Detect which cell encompasses the target text, then output its [x, y] center coordinate. 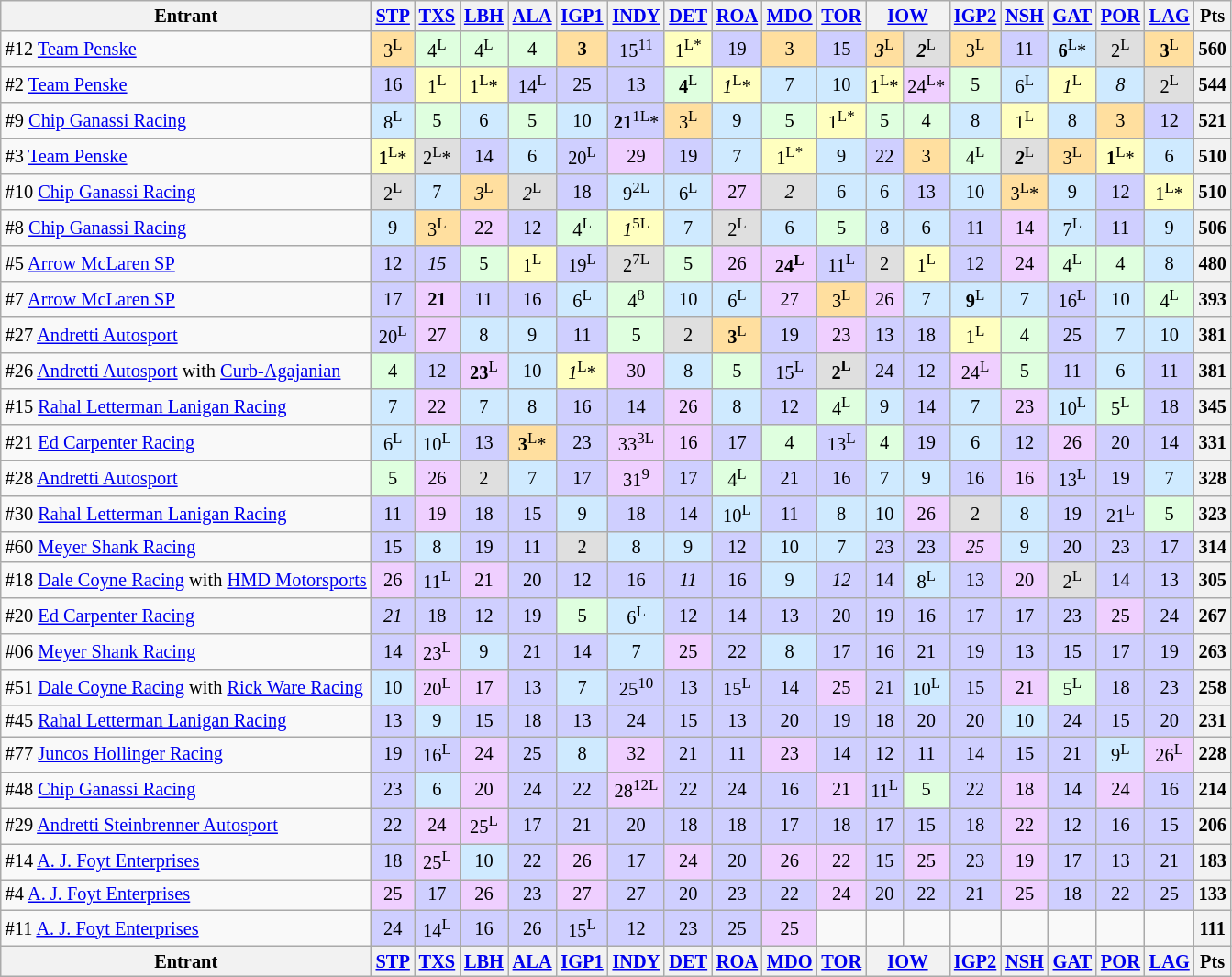
#45 Rahal Letterman Lanigan Racing [186, 721]
#27 Andretti Autosport [186, 336]
544 [1213, 84]
#48 Chip Ganassi Racing [186, 789]
319 [637, 477]
6L* [1072, 50]
#18 Dale Coyne Racing with HMD Motorsports [186, 580]
#30 Rahal Letterman Lanigan Racing [186, 514]
27L [637, 264]
1511 [637, 50]
231 [1213, 721]
30 [637, 371]
#10 Chip Ganassi Racing [186, 193]
2812L [637, 789]
#5 Arrow McLaren SP [186, 264]
#20 Ed Carpenter Racing [186, 616]
#3 Team Penske [186, 156]
206 [1213, 826]
560 [1213, 50]
#77 Juncos Hollinger Racing [186, 754]
32 [637, 754]
183 [1213, 860]
258 [1213, 688]
48 [637, 299]
26L [1170, 754]
111 [1213, 928]
#7 Arrow McLaren SP [186, 299]
#29 Andretti Steinbrenner Autosport [186, 826]
#12 Team Penske [186, 50]
19L [582, 264]
393 [1213, 299]
#60 Meyer Shank Racing [186, 547]
#11 A. J. Foyt Enterprises [186, 928]
2510 [637, 688]
263 [1213, 651]
267 [1213, 616]
133 [1213, 894]
323 [1213, 514]
#06 Meyer Shank Racing [186, 651]
7L [1072, 228]
#15 Rahal Letterman Lanigan Racing [186, 407]
480 [1213, 264]
#14 A. J. Foyt Enterprises [186, 860]
506 [1213, 228]
214 [1213, 789]
24L* [927, 84]
228 [1213, 754]
331 [1213, 442]
2L* [437, 156]
521 [1213, 121]
314 [1213, 547]
#51 Dale Coyne Racing with Rick Ware Racing [186, 688]
#8 Chip Ganassi Racing [186, 228]
305 [1213, 580]
21L [1121, 514]
#28 Andretti Autosport [186, 477]
211L* [637, 121]
#26 Andretti Autosport with Curb-Agajanian [186, 371]
#2 Team Penske [186, 84]
92L [637, 193]
#9 Chip Ganassi Racing [186, 121]
#4 A. J. Foyt Enterprises [186, 894]
328 [1213, 477]
#21 Ed Carpenter Racing [186, 442]
29 [637, 156]
333L [637, 442]
345 [1213, 407]
